Locate the cell with the specified text and output its (X, Y) center coordinate. 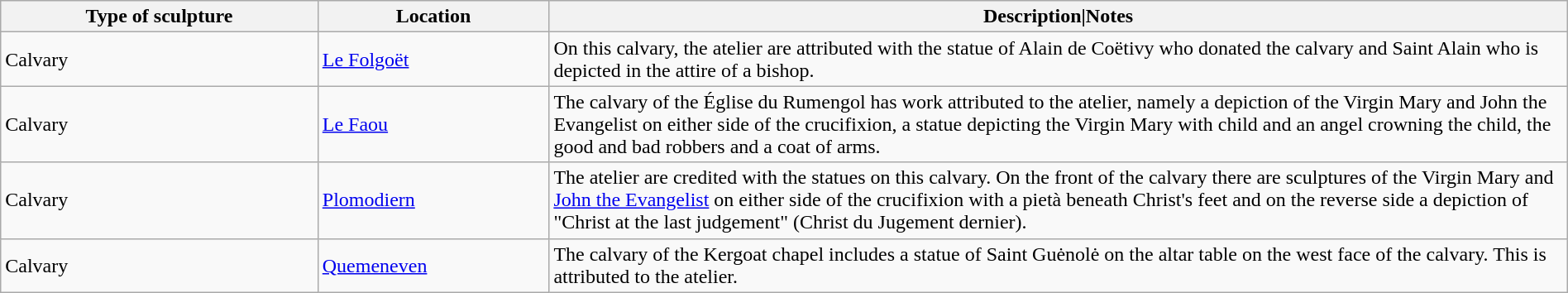
Le Faou (433, 124)
Type of sculpture (160, 17)
Location (433, 17)
Quemeneven (433, 265)
Plomodiern (433, 200)
Description|Notes (1059, 17)
Le Folgoët (433, 60)
